Scan for the cell matching the given text and deliver its [X, Y] coordinate at center. 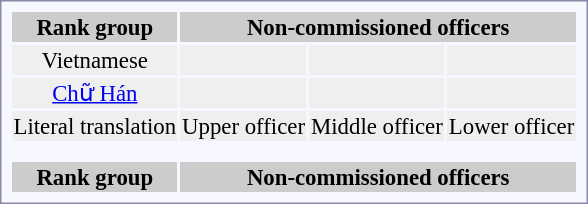
Vietnamese [95, 60]
Upper officer [244, 126]
Lower officer [511, 126]
Literal translation [95, 126]
Middle officer [378, 126]
Chữ Hán [95, 93]
